Identify which cell holds the provided text, then report its [X, Y] central coordinate. 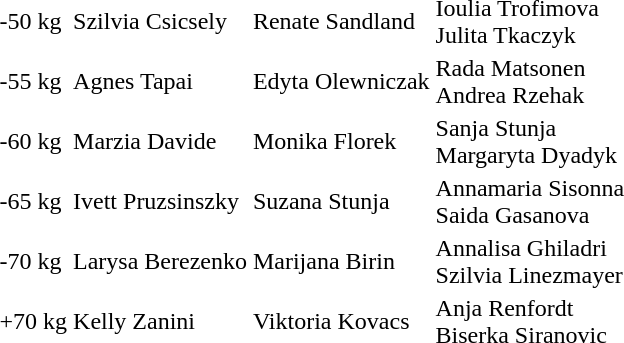
Larysa Berezenko [160, 262]
Marzia Davide [160, 142]
Agnes Tapai [160, 82]
Edyta Olewniczak [341, 82]
Suzana Stunja [341, 202]
Ivett Pruzsinszky [160, 202]
Marijana Birin [341, 262]
Monika Florek [341, 142]
